For the text-containing cell, return its midpoint in [X, Y] coordinate format. 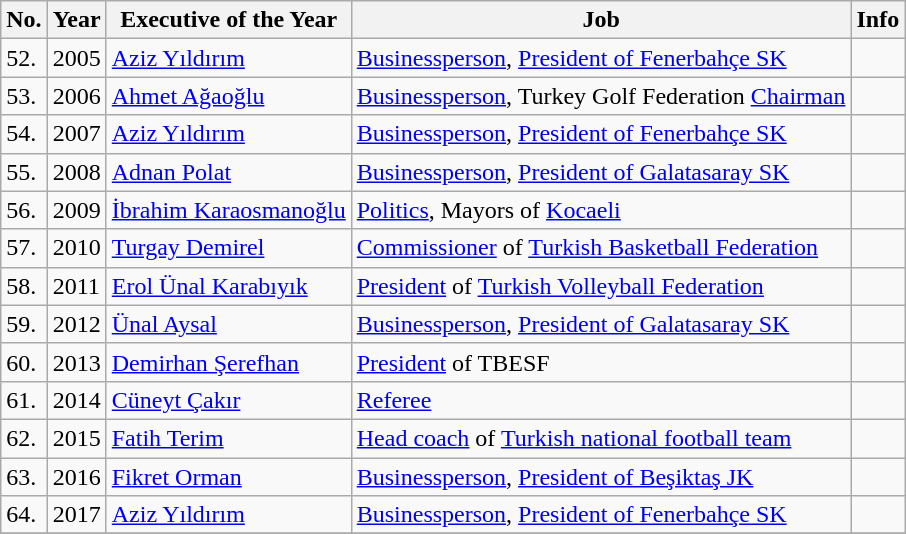
2006 [76, 96]
Ahmet Ağaoğlu [228, 96]
2016 [76, 477]
İbrahim Karaosmanoğlu [228, 210]
53. [24, 96]
President of Turkish Volleyball Federation [601, 286]
52. [24, 58]
2011 [76, 286]
54. [24, 134]
63. [24, 477]
60. [24, 362]
2007 [76, 134]
Fatih Terim [228, 438]
59. [24, 324]
Head coach of Turkish national football team [601, 438]
Businessperson, Turkey Golf Federation Chairman [601, 96]
Year [76, 20]
Politics, Mayors of Kocaeli [601, 210]
President of TBESF [601, 362]
Demirhan Şerefhan [228, 362]
Erol Ünal Karabıyık [228, 286]
56. [24, 210]
58. [24, 286]
Job [601, 20]
2009 [76, 210]
Ünal Aysal [228, 324]
2005 [76, 58]
2012 [76, 324]
2015 [76, 438]
Fikret Orman [228, 477]
Commissioner of Turkish Basketball Federation [601, 248]
61. [24, 400]
Adnan Polat [228, 172]
Referee [601, 400]
2017 [76, 515]
2013 [76, 362]
2014 [76, 400]
62. [24, 438]
Businessperson, President of Beşiktaş JK [601, 477]
Cüneyt Çakır [228, 400]
64. [24, 515]
55. [24, 172]
Turgay Demirel [228, 248]
2010 [76, 248]
57. [24, 248]
Executive of the Year [228, 20]
2008 [76, 172]
No. [24, 20]
Info [878, 20]
